Determine the [X, Y] coordinate at the center of the cell enclosing the given text.  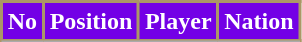
Position [90, 22]
Player [178, 22]
No [23, 22]
Nation [259, 22]
